Extract the (x, y) coordinate from the center of the cell holding the provided text.  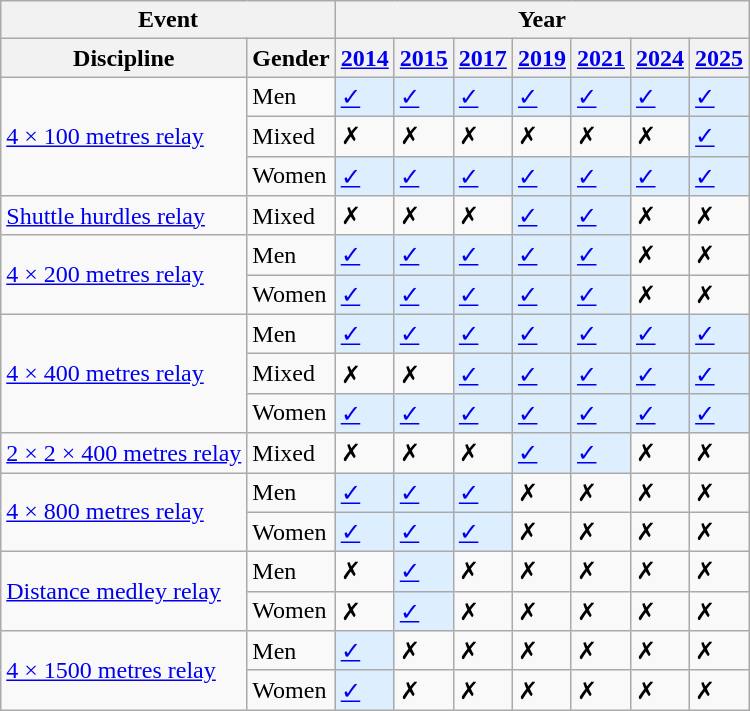
2024 (660, 58)
Discipline (124, 58)
Year (542, 20)
2019 (542, 58)
2017 (482, 58)
4 × 400 metres relay (124, 374)
2 × 2 × 400 metres relay (124, 453)
2021 (600, 58)
Event (168, 20)
2015 (424, 58)
4 × 200 metres relay (124, 274)
Gender (291, 58)
4 × 800 metres relay (124, 512)
2025 (720, 58)
Distance medley relay (124, 592)
4 × 100 metres relay (124, 136)
Shuttle hurdles relay (124, 216)
4 × 1500 metres relay (124, 670)
2014 (364, 58)
